Provide the [X, Y] coordinate of the cell's center where the given text is located.  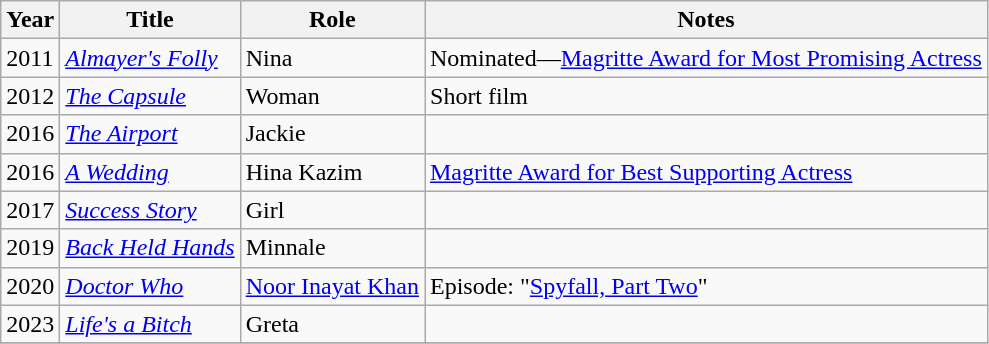
The Airport [150, 134]
Success Story [150, 210]
Greta [332, 324]
Short film [706, 96]
Episode: "Spyfall, Part Two" [706, 286]
Woman [332, 96]
2023 [30, 324]
Magritte Award for Best Supporting Actress [706, 172]
2020 [30, 286]
Title [150, 20]
Jackie [332, 134]
Girl [332, 210]
2017 [30, 210]
Nominated—Magritte Award for Most Promising Actress [706, 58]
2019 [30, 248]
The Capsule [150, 96]
Almayer's Folly [150, 58]
Life's a Bitch [150, 324]
Year [30, 20]
Hina Kazim [332, 172]
A Wedding [150, 172]
Notes [706, 20]
Role [332, 20]
Minnale [332, 248]
2012 [30, 96]
2011 [30, 58]
Doctor Who [150, 286]
Back Held Hands [150, 248]
Noor Inayat Khan [332, 286]
Nina [332, 58]
